Determine the [X, Y] coordinate at the center of the cell enclosing the given text.  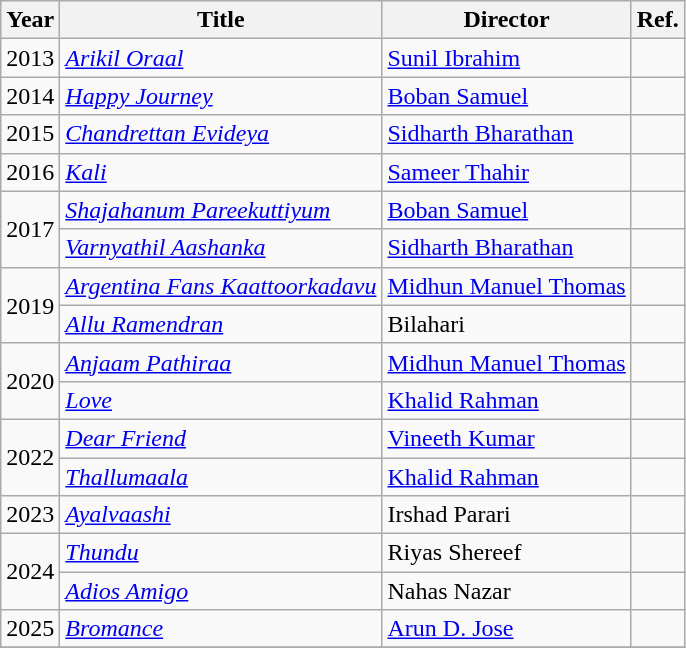
2019 [30, 305]
2013 [30, 58]
Ayalvaashi [221, 515]
2016 [30, 172]
Title [221, 20]
Irshad Parari [506, 515]
Ref. [658, 20]
Kali [221, 172]
Allu Ramendran [221, 324]
Dear Friend [221, 438]
2024 [30, 572]
Thundu [221, 553]
Chandrettan Evideya [221, 134]
Thallumaala [221, 477]
Argentina Fans Kaattoorkadavu [221, 286]
Arun D. Jose [506, 629]
Adios Amigo [221, 591]
Anjaam Pathiraa [221, 362]
Love [221, 400]
2023 [30, 515]
Sameer Thahir [506, 172]
Bilahari [506, 324]
2025 [30, 629]
Director [506, 20]
Bromance [221, 629]
Sunil Ibrahim [506, 58]
Year [30, 20]
Varnyathil Aashanka [221, 248]
2015 [30, 134]
Riyas Shereef [506, 553]
2017 [30, 229]
2014 [30, 96]
2022 [30, 457]
Happy Journey [221, 96]
Nahas Nazar [506, 591]
Shajahanum Pareekuttiyum [221, 210]
Vineeth Kumar [506, 438]
2020 [30, 381]
Arikil Oraal [221, 58]
